Locate the cell with the specified text and output its [x, y] center coordinate. 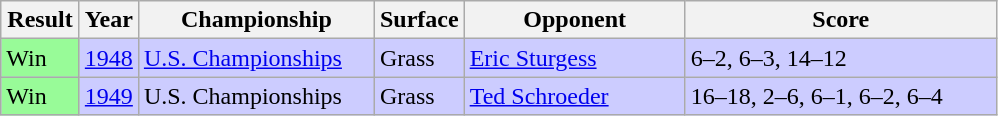
Score [840, 20]
1949 [108, 96]
Year [108, 20]
6–2, 6–3, 14–12 [840, 58]
Ted Schroeder [574, 96]
Championship [256, 20]
Eric Sturgess [574, 58]
Result [40, 20]
Opponent [574, 20]
16–18, 2–6, 6–1, 6–2, 6–4 [840, 96]
1948 [108, 58]
Surface [419, 20]
